Return the [X, Y] coordinate for the center point of the cell that contains the specified text.  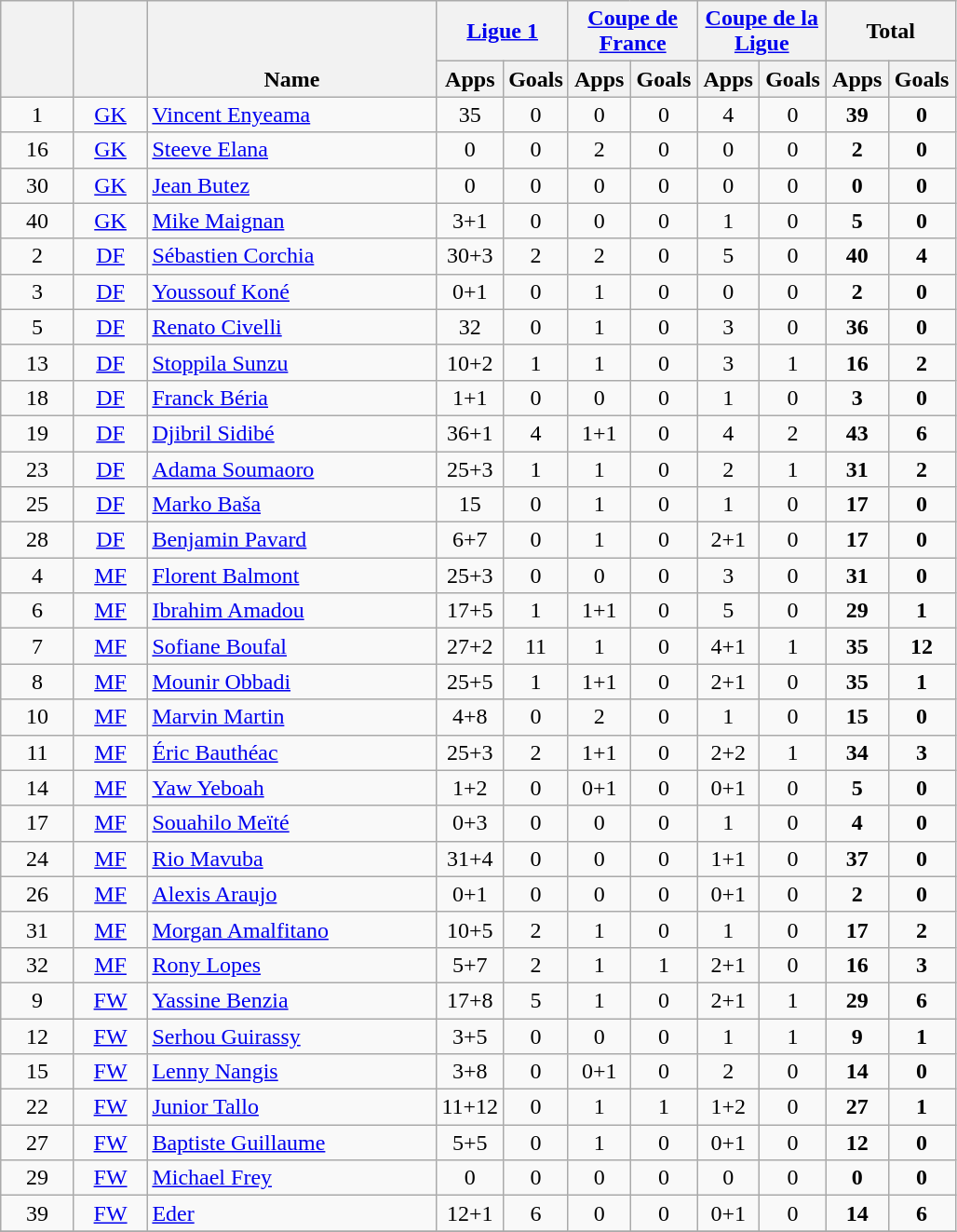
10 [37, 717]
24 [37, 859]
Marvin Martin [292, 717]
Eder [292, 1213]
Sofiane Boufal [292, 646]
Rio Mavuba [292, 859]
Jean Butez [292, 185]
Vincent Enyeama [292, 115]
17+5 [470, 611]
Junior Tallo [292, 1107]
5+5 [470, 1143]
4+1 [728, 646]
37 [858, 859]
36+1 [470, 433]
Marko Baša [292, 505]
Mike Maignan [292, 221]
Stoppila Sunzu [292, 362]
6+7 [470, 540]
Name [292, 48]
Yassine Benzia [292, 1000]
26 [37, 894]
Steeve Elana [292, 150]
Serhou Guirassy [292, 1036]
13 [37, 362]
Ligue 1 [503, 32]
Yaw Yeboah [292, 788]
Baptiste Guillaume [292, 1143]
25+5 [470, 682]
22 [37, 1107]
Éric Bauthéac [292, 752]
34 [858, 752]
4+8 [470, 717]
Youssouf Koné [292, 291]
30 [37, 185]
3+1 [470, 221]
Franck Béria [292, 398]
Sébastien Corchia [292, 256]
2+2 [728, 752]
Coupe de la Ligue [762, 32]
10+2 [470, 362]
23 [37, 468]
Florent Balmont [292, 575]
3+8 [470, 1072]
Alexis Araujo [292, 894]
10+5 [470, 929]
3+5 [470, 1036]
8 [37, 682]
0+3 [470, 823]
36 [858, 327]
Michael Frey [292, 1178]
Adama Soumaoro [292, 468]
Rony Lopes [292, 965]
Djibril Sidibé [292, 433]
Mounir Obbadi [292, 682]
17+8 [470, 1000]
Renato Civelli [292, 327]
30+3 [470, 256]
Coupe de France [633, 32]
28 [37, 540]
Ibrahim Amadou [292, 611]
18 [37, 398]
Lenny Nangis [292, 1072]
19 [37, 433]
Benjamin Pavard [292, 540]
31+4 [470, 859]
7 [37, 646]
Souahilo Meïté [292, 823]
12+1 [470, 1213]
Morgan Amalfitano [292, 929]
5+7 [470, 965]
Total [892, 32]
27+2 [470, 646]
43 [858, 433]
25 [37, 505]
11+12 [470, 1107]
